Capture the cell that displays the provided text and extract its [x, y] central coordinate. 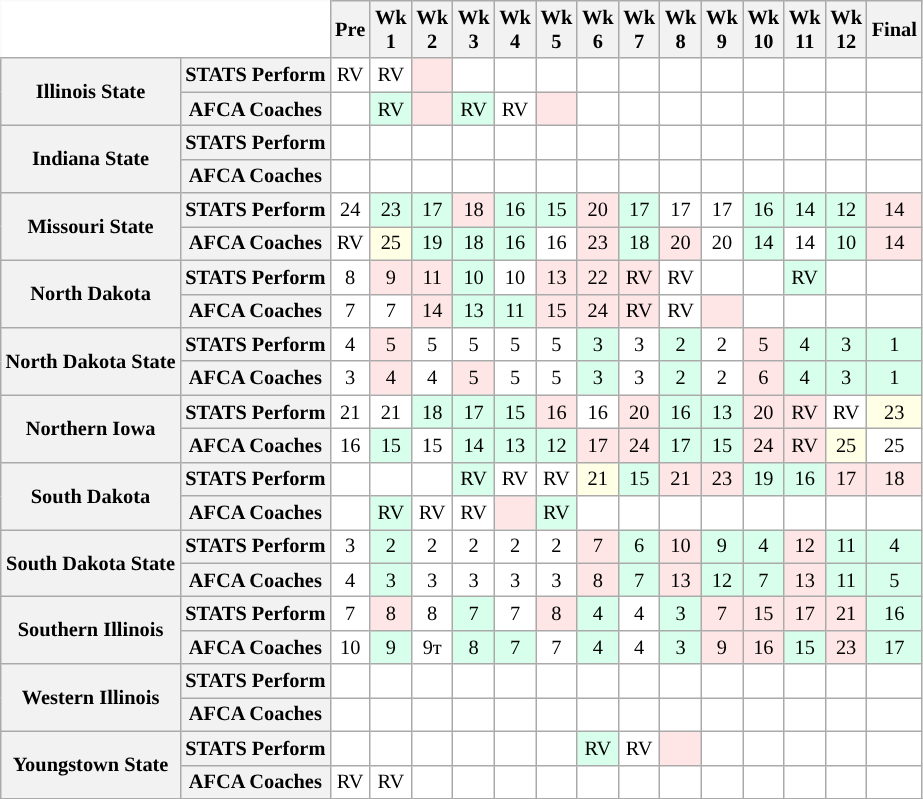
Wk7 [638, 29]
South Dakota [91, 496]
9т [432, 647]
Illinois State [91, 92]
Wk2 [432, 29]
North Dakota State [91, 360]
Youngstown State [91, 764]
Indiana State [91, 158]
Northern Iowa [91, 428]
Wk10 [764, 29]
Wk12 [846, 29]
Pre [350, 29]
Final [894, 29]
Wk11 [804, 29]
North Dakota [91, 294]
Wk6 [598, 29]
Southern Illinois [91, 630]
Wk1 [390, 29]
Wk4 [514, 29]
Western Illinois [91, 698]
Missouri State [91, 226]
22 [598, 277]
Wk5 [556, 29]
Wk8 [680, 29]
South Dakota State [91, 562]
Wk9 [722, 29]
Wk3 [474, 29]
